Pinpoint the cell where the given text exists, returning its [X, Y] midpoint coordinate. 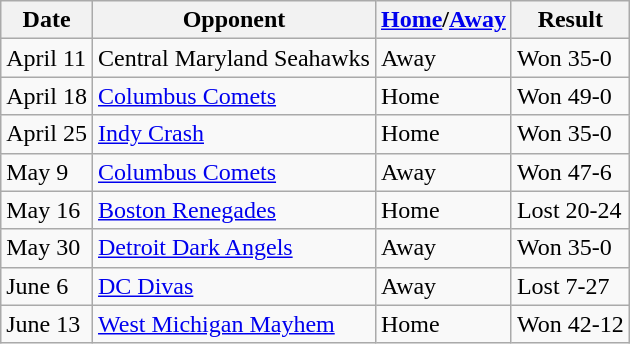
DC Divas [234, 286]
May 16 [47, 210]
June 13 [47, 324]
Boston Renegades [234, 210]
May 30 [47, 248]
Date [47, 20]
Lost 7-27 [570, 286]
Won 49-0 [570, 96]
Indy Crash [234, 134]
April 25 [47, 134]
Central Maryland Seahawks [234, 58]
May 9 [47, 172]
Home/Away [443, 20]
April 11 [47, 58]
Won 42-12 [570, 324]
Lost 20-24 [570, 210]
Won 47-6 [570, 172]
Opponent [234, 20]
Detroit Dark Angels [234, 248]
April 18 [47, 96]
June 6 [47, 286]
Result [570, 20]
West Michigan Mayhem [234, 324]
